From the cell containing the given text, extract its center point as (x, y) coordinate. 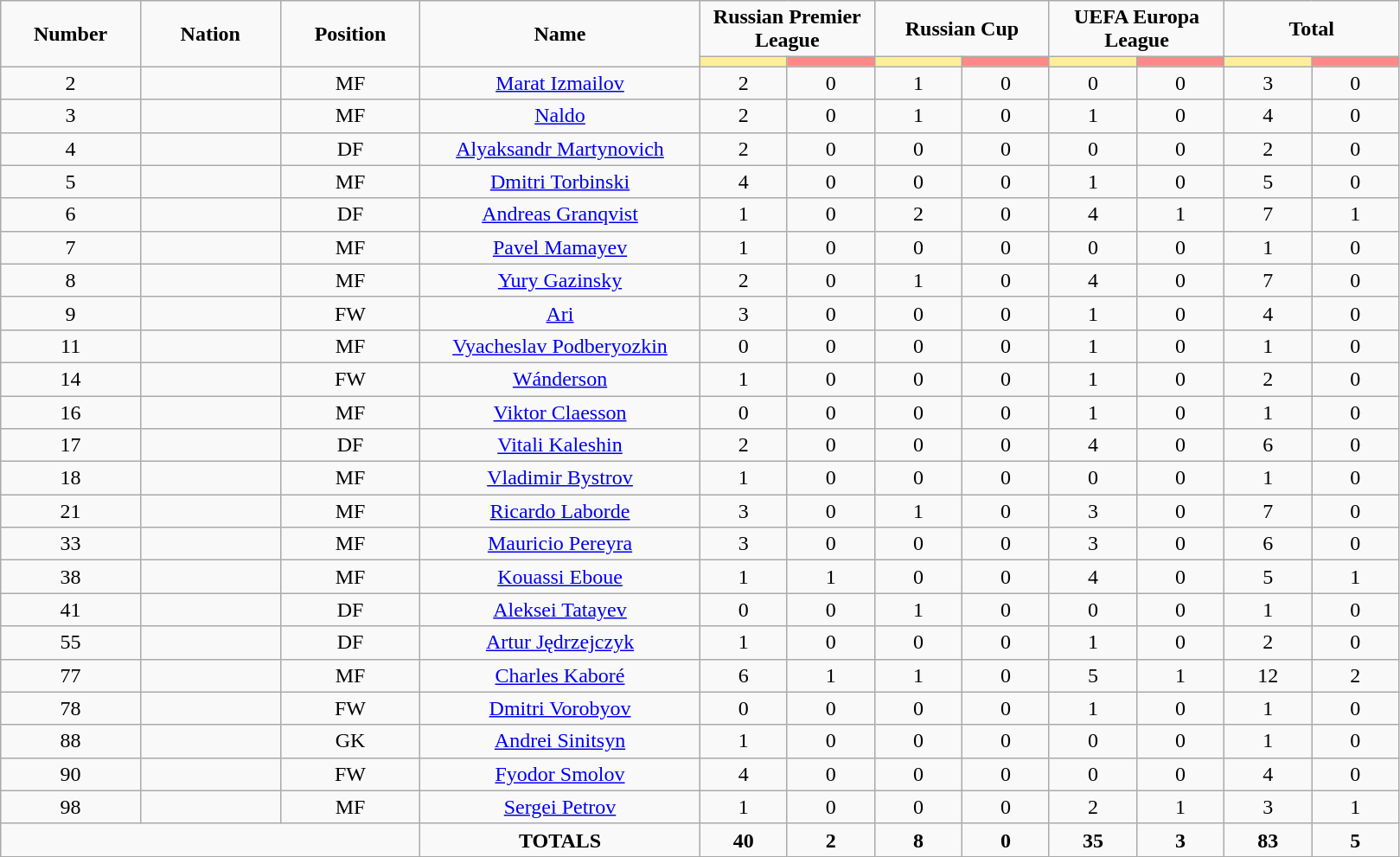
Nation (210, 34)
90 (71, 774)
55 (71, 643)
GK (350, 741)
Position (350, 34)
18 (71, 478)
12 (1268, 675)
Andreas Granqvist (560, 214)
16 (71, 413)
21 (71, 511)
Vyacheslav Podberyozkin (560, 346)
TOTALS (560, 840)
Naldo (560, 116)
Alyaksandr Martynovich (560, 149)
98 (71, 807)
Marat Izmailov (560, 83)
Wánderson (560, 379)
Name (560, 34)
83 (1268, 840)
Sergei Petrov (560, 807)
Ricardo Laborde (560, 511)
Kouassi Eboue (560, 577)
Dmitri Torbinski (560, 182)
Aleksei Tatayev (560, 610)
Fyodor Smolov (560, 774)
Russian Premier League (787, 29)
Vladimir Bystrov (560, 478)
11 (71, 346)
Number (71, 34)
17 (71, 445)
14 (71, 379)
9 (71, 313)
Total (1312, 29)
Mauricio Pereyra (560, 544)
41 (71, 610)
35 (1093, 840)
Artur Jędrzejczyk (560, 643)
Pavel Mamayev (560, 247)
78 (71, 708)
UEFA Europa League (1136, 29)
33 (71, 544)
Andrei Sinitsyn (560, 741)
Dmitri Vorobyov (560, 708)
Viktor Claesson (560, 413)
77 (71, 675)
Charles Kaboré (560, 675)
Vitali Kaleshin (560, 445)
Yury Gazinsky (560, 280)
38 (71, 577)
88 (71, 741)
Russian Cup (962, 29)
Ari (560, 313)
40 (744, 840)
